Search for the cell housing the specified text and yield its (x, y) center coordinate. 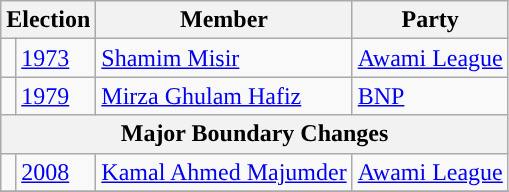
Major Boundary Changes (255, 134)
Election (48, 20)
1973 (56, 58)
Member (224, 20)
1979 (56, 96)
Party (430, 20)
Shamim Misir (224, 58)
Mirza Ghulam Hafiz (224, 96)
Kamal Ahmed Majumder (224, 172)
2008 (56, 172)
BNP (430, 96)
